Return the [x, y] coordinate for the center point of the cell that contains the specified text.  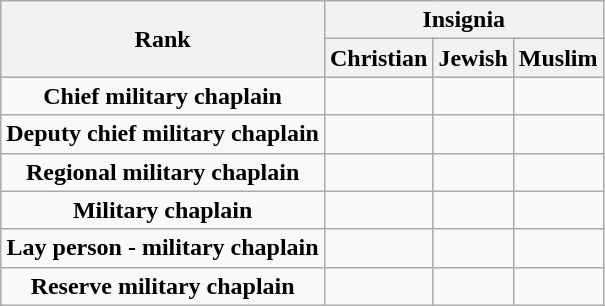
Muslim [558, 58]
Reserve military chaplain [163, 286]
Regional military chaplain [163, 172]
Lay person - military chaplain [163, 248]
Rank [163, 39]
Jewish [473, 58]
Military chaplain [163, 210]
Deputy chief military chaplain [163, 134]
Chief military chaplain [163, 96]
Christian [378, 58]
Insignia [464, 20]
